From the cell containing the given text, extract its center point as (X, Y) coordinate. 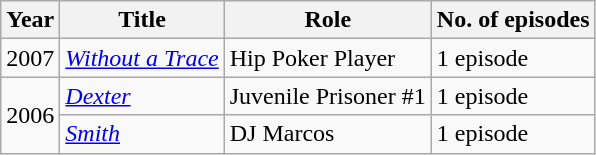
Dexter (142, 96)
DJ Marcos (328, 134)
No. of episodes (513, 20)
Smith (142, 134)
Role (328, 20)
Hip Poker Player (328, 58)
2007 (30, 58)
Without a Trace (142, 58)
2006 (30, 115)
Juvenile Prisoner #1 (328, 96)
Year (30, 20)
Title (142, 20)
